Capture the cell that displays the provided text and extract its (X, Y) central coordinate. 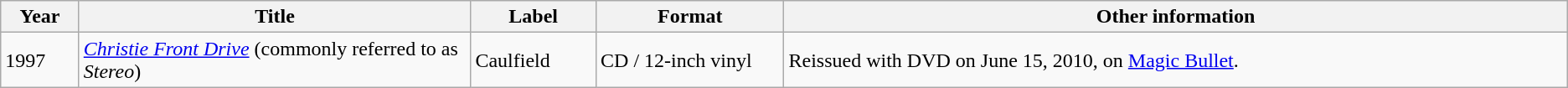
Label (534, 17)
Title (275, 17)
Year (40, 17)
CD / 12-inch vinyl (690, 60)
Christie Front Drive (commonly referred to as Stereo) (275, 60)
Caulfield (534, 60)
Other information (1176, 17)
Reissued with DVD on June 15, 2010, on Magic Bullet. (1176, 60)
Format (690, 17)
1997 (40, 60)
